Determine the (X, Y) coordinate at the center of the cell enclosing the given text.  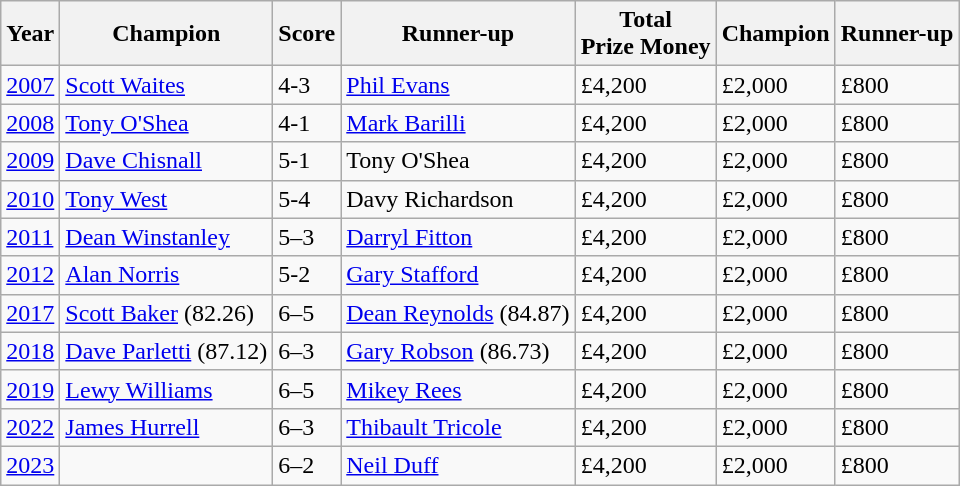
Dean Winstanley (166, 237)
5-2 (307, 275)
2009 (30, 161)
Gary Robson (86.73) (458, 351)
Scott Waites (166, 85)
Dean Reynolds (84.87) (458, 313)
2018 (30, 351)
Darryl Fitton (458, 237)
2011 (30, 237)
Thibault Tricole (458, 427)
6–2 (307, 465)
James Hurrell (166, 427)
5-4 (307, 199)
Mikey Rees (458, 389)
Neil Duff (458, 465)
2022 (30, 427)
2010 (30, 199)
Tony West (166, 199)
Mark Barilli (458, 123)
Lewy Williams (166, 389)
Scott Baker (82.26) (166, 313)
Score (307, 34)
Dave Parletti (87.12) (166, 351)
Davy Richardson (458, 199)
4-1 (307, 123)
TotalPrize Money (646, 34)
2007 (30, 85)
Alan Norris (166, 275)
Dave Chisnall (166, 161)
5–3 (307, 237)
2017 (30, 313)
2023 (30, 465)
4-3 (307, 85)
Gary Stafford (458, 275)
Phil Evans (458, 85)
2019 (30, 389)
5-1 (307, 161)
2008 (30, 123)
2012 (30, 275)
Year (30, 34)
